Locate the cell with the specified text and output its [X, Y] center coordinate. 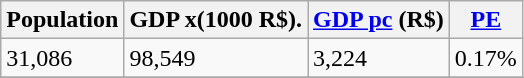
0.17% [486, 58]
PE [486, 20]
GDP x(1000 R$). [216, 20]
Population [62, 20]
GDP pc (R$) [379, 20]
3,224 [379, 58]
98,549 [216, 58]
31,086 [62, 58]
